Return (X, Y) of the center of cell containing provided text 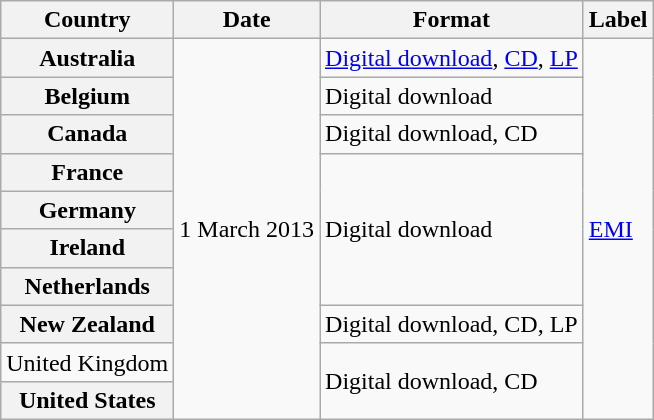
Netherlands (88, 286)
1 March 2013 (247, 230)
Label (618, 20)
Format (452, 20)
Ireland (88, 248)
United Kingdom (88, 362)
EMI (618, 230)
France (88, 172)
Canada (88, 134)
Germany (88, 210)
United States (88, 400)
Date (247, 20)
New Zealand (88, 324)
Australia (88, 58)
Country (88, 20)
Belgium (88, 96)
